Capture the cell that displays the provided text and extract its [X, Y] central coordinate. 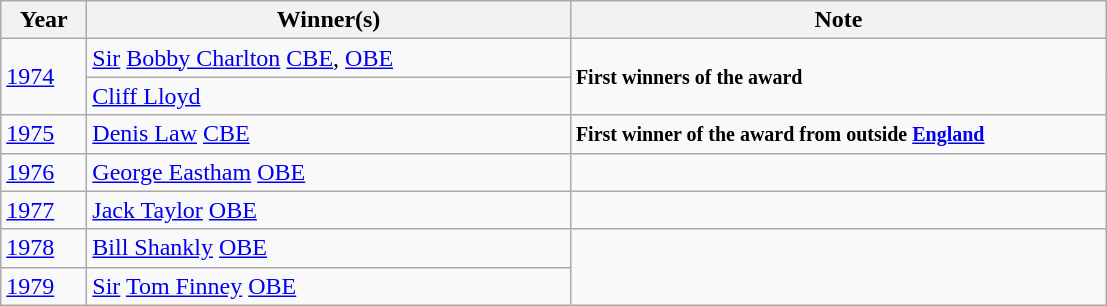
1979 [44, 286]
Jack Taylor OBE [329, 210]
Cliff Lloyd [329, 96]
Winner(s) [329, 20]
Denis Law CBE [329, 134]
Year [44, 20]
1978 [44, 248]
Sir Bobby Charlton CBE, OBE [329, 58]
1974 [44, 77]
Sir Tom Finney OBE [329, 286]
George Eastham OBE [329, 172]
Bill Shankly OBE [329, 248]
Note [838, 20]
First winners of the award [838, 77]
1977 [44, 210]
1975 [44, 134]
First winner of the award from outside England [838, 134]
1976 [44, 172]
